Capture the cell that displays the provided text and extract its (X, Y) central coordinate. 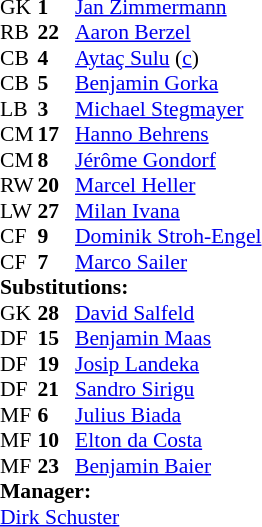
Elton da Costa (168, 441)
RW (19, 185)
Marco Sailer (168, 262)
Benjamin Maas (168, 339)
David Salfeld (168, 313)
Aaron Berzel (168, 33)
LB (19, 109)
Benjamin Baier (168, 466)
21 (57, 389)
27 (57, 211)
17 (57, 135)
Julius Biada (168, 415)
10 (57, 441)
Josip Landeka (168, 364)
Michael Stegmayer (168, 109)
Substitutions: (130, 287)
4 (57, 58)
Benjamin Gorka (168, 83)
19 (57, 364)
3 (57, 109)
28 (57, 313)
15 (57, 339)
9 (57, 237)
22 (57, 33)
Jérôme Gondorf (168, 160)
Sandro Sirigu (168, 389)
LW (19, 211)
RB (19, 33)
GK (19, 313)
Manager: (130, 491)
Hanno Behrens (168, 135)
Aytaç Sulu (c) (168, 58)
Milan Ivana (168, 211)
Marcel Heller (168, 185)
20 (57, 185)
7 (57, 262)
5 (57, 83)
6 (57, 415)
8 (57, 160)
23 (57, 466)
Dominik Stroh-Engel (168, 237)
